Return (X, Y) of the center of cell containing provided text 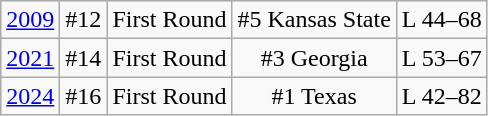
2009 (30, 20)
L 42–82 (442, 96)
#3 Georgia (314, 58)
L 53–67 (442, 58)
L 44–68 (442, 20)
2024 (30, 96)
#16 (84, 96)
2021 (30, 58)
#12 (84, 20)
#1 Texas (314, 96)
#5 Kansas State (314, 20)
#14 (84, 58)
